Provide the (X, Y) coordinate of the cell's center where the given text is located.  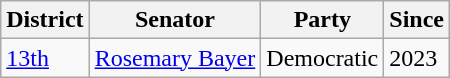
Rosemary Bayer (175, 58)
District (45, 20)
2023 (417, 58)
Senator (175, 20)
Democratic (322, 58)
Party (322, 20)
Since (417, 20)
13th (45, 58)
